Determine the [x, y] coordinate at the center of the cell enclosing the given text.  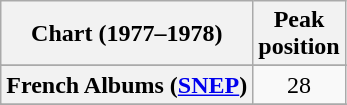
28 [299, 85]
Peakposition [299, 34]
French Albums (SNEP) [127, 85]
Chart (1977–1978) [127, 34]
